Identify which cell holds the provided text, then report its [x, y] central coordinate. 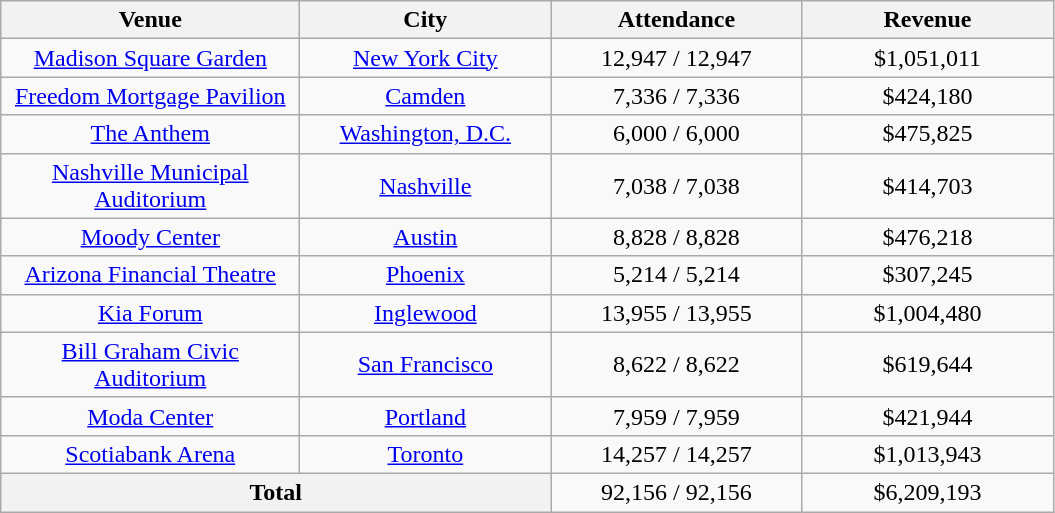
Bill Graham Civic Auditorium [150, 364]
Phoenix [426, 275]
Moody Center [150, 237]
Moda Center [150, 416]
$421,944 [928, 416]
$476,218 [928, 237]
Austin [426, 237]
8,828 / 8,828 [676, 237]
$307,245 [928, 275]
$424,180 [928, 96]
San Francisco [426, 364]
$475,825 [928, 134]
$1,013,943 [928, 454]
12,947 / 12,947 [676, 58]
$414,703 [928, 186]
7,038 / 7,038 [676, 186]
7,959 / 7,959 [676, 416]
Attendance [676, 20]
Total [276, 492]
Nashville [426, 186]
Kia Forum [150, 313]
Arizona Financial Theatre [150, 275]
8,622 / 8,622 [676, 364]
Portland [426, 416]
Revenue [928, 20]
13,955 / 13,955 [676, 313]
The Anthem [150, 134]
Camden [426, 96]
5,214 / 5,214 [676, 275]
Toronto [426, 454]
Scotiabank Arena [150, 454]
$6,209,193 [928, 492]
Madison Square Garden [150, 58]
$1,051,011 [928, 58]
Nashville Municipal Auditorium [150, 186]
14,257 / 14,257 [676, 454]
Inglewood [426, 313]
7,336 / 7,336 [676, 96]
Washington, D.C. [426, 134]
Venue [150, 20]
$619,644 [928, 364]
Freedom Mortgage Pavilion [150, 96]
92,156 / 92,156 [676, 492]
New York City [426, 58]
6,000 / 6,000 [676, 134]
$1,004,480 [928, 313]
City [426, 20]
